Provide the (X, Y) coordinate of the cell's center where the given text is located.  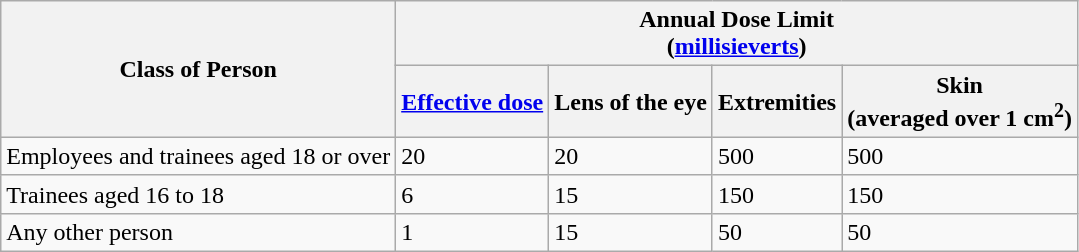
Skin(averaged over 1 cm2) (960, 102)
Trainees aged 16 to 18 (198, 194)
Extremities (776, 102)
6 (472, 194)
Annual Dose Limit(millisieverts) (737, 34)
Any other person (198, 232)
Class of Person (198, 70)
1 (472, 232)
Employees and trainees aged 18 or over (198, 156)
Effective dose (472, 102)
Lens of the eye (631, 102)
